Return (X, Y) of the center of cell containing provided text 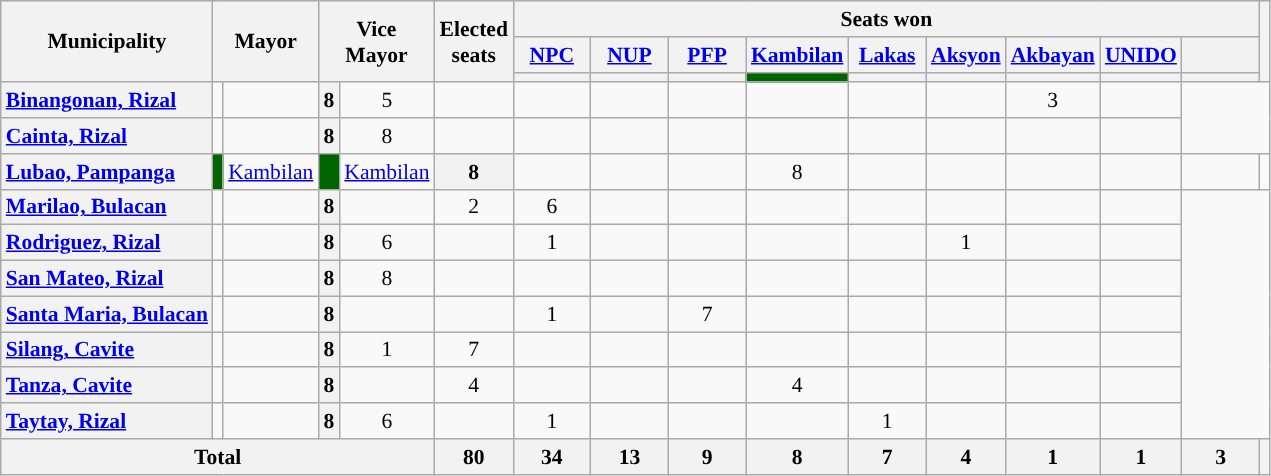
80 (474, 457)
5 (386, 101)
Aksyon (966, 55)
Lubao, Pampanga (107, 172)
Seats won (886, 19)
NPC (552, 55)
34 (552, 457)
San Mateo, Rizal (107, 279)
Silang, Cavite (107, 350)
Tanza, Cavite (107, 386)
PFP (707, 55)
Municipality (107, 42)
Lakas (887, 55)
Electedseats (474, 42)
Total (218, 457)
Rodriguez, Rizal (107, 243)
NUP (630, 55)
Akbayan (1053, 55)
13 (630, 457)
Mayor (266, 42)
2 (474, 207)
Santa Maria, Bulacan (107, 314)
Taytay, Rizal (107, 421)
Vice Mayor (376, 42)
Cainta, Rizal (107, 136)
UNIDO (1141, 55)
9 (707, 457)
Marilao, Bulacan (107, 207)
Binangonan, Rizal (107, 101)
